Capture the cell that displays the provided text and extract its [x, y] central coordinate. 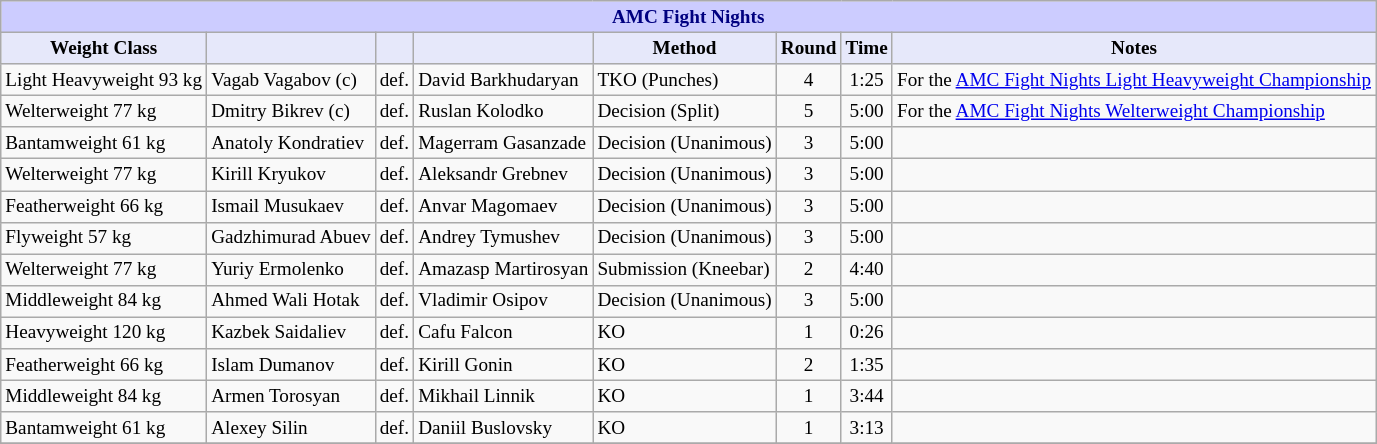
Armen Torosyan [292, 396]
For the AMC Fight Nights Light Heavyweight Championship [1134, 80]
Ismail Musukaev [292, 206]
Kazbek Saidaliev [292, 333]
Anatoly Kondratiev [292, 143]
Ruslan Kolodko [504, 111]
Andrey Tymushev [504, 238]
0:26 [866, 333]
TKO (Punches) [684, 80]
For the AMC Fight Nights Welterweight Championship [1134, 111]
4 [808, 80]
Submission (Kneebar) [684, 270]
3:44 [866, 396]
Daniil Buslovsky [504, 428]
Magerram Gasanzade [504, 143]
Amazasp Martirosyan [504, 270]
1:25 [866, 80]
AMC Fight Nights [688, 17]
Mikhail Linnik [504, 396]
Light Heavyweight 93 kg [104, 80]
5 [808, 111]
Gadzhimurad Abuev [292, 238]
Kirill Gonin [504, 365]
Dmitry Bikrev (c) [292, 111]
Anvar Magomaev [504, 206]
4:40 [866, 270]
Vladimir Osipov [504, 301]
Cafu Falcon [504, 333]
David Barkhudaryan [504, 80]
Ahmed Wali Hotak [292, 301]
Weight Class [104, 48]
Method [684, 48]
Aleksandr Grebnev [504, 175]
1:35 [866, 365]
Islam Dumanov [292, 365]
Notes [1134, 48]
Yuriy Ermolenko [292, 270]
Time [866, 48]
Kirill Kryukov [292, 175]
Heavyweight 120 kg [104, 333]
Vagab Vagabov (c) [292, 80]
Flyweight 57 kg [104, 238]
Decision (Split) [684, 111]
Alexey Silin [292, 428]
3:13 [866, 428]
Round [808, 48]
